Detect which cell encompasses the target text, then output its (x, y) center coordinate. 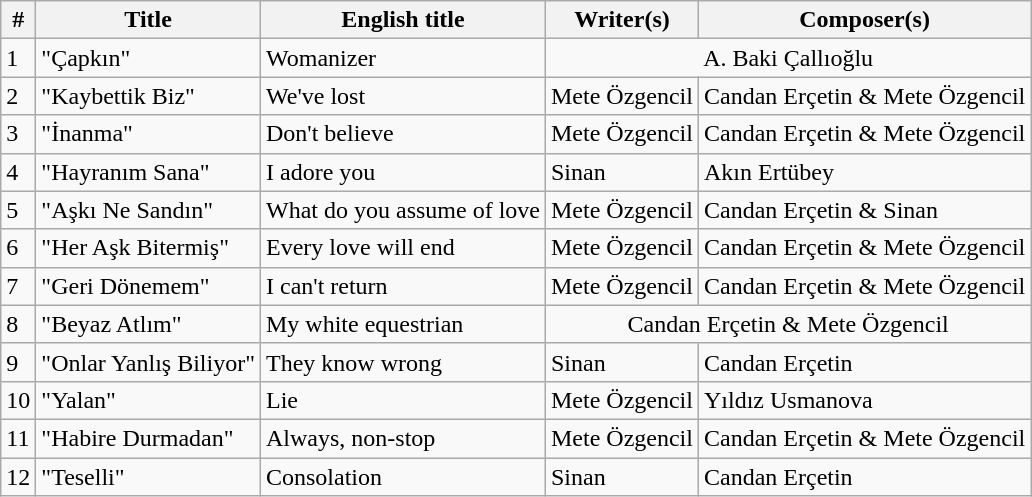
6 (18, 248)
Writer(s) (622, 20)
What do you assume of love (402, 210)
2 (18, 96)
7 (18, 286)
I adore you (402, 172)
"Geri Dönemem" (148, 286)
We've lost (402, 96)
"Aşkı Ne Sandın" (148, 210)
8 (18, 324)
A. Baki Çallıoğlu (788, 58)
"Kaybettik Biz" (148, 96)
Every love will end (402, 248)
They know wrong (402, 362)
1 (18, 58)
"Beyaz Atlım" (148, 324)
11 (18, 438)
Consolation (402, 477)
English title (402, 20)
5 (18, 210)
Don't believe (402, 134)
Akın Ertübey (864, 172)
Always, non-stop (402, 438)
I can't return (402, 286)
Lie (402, 400)
"Habire Durmadan" (148, 438)
"İnanma" (148, 134)
Yıldız Usmanova (864, 400)
"Hayranım Sana" (148, 172)
12 (18, 477)
Title (148, 20)
4 (18, 172)
# (18, 20)
"Her Aşk Bitermiş" (148, 248)
Womanizer (402, 58)
Candan Erçetin & Sinan (864, 210)
"Yalan" (148, 400)
"Onlar Yanlış Biliyor" (148, 362)
"Teselli" (148, 477)
3 (18, 134)
My white equestrian (402, 324)
"Çapkın" (148, 58)
9 (18, 362)
Composer(s) (864, 20)
10 (18, 400)
